Capture the cell that displays the provided text and extract its (x, y) central coordinate. 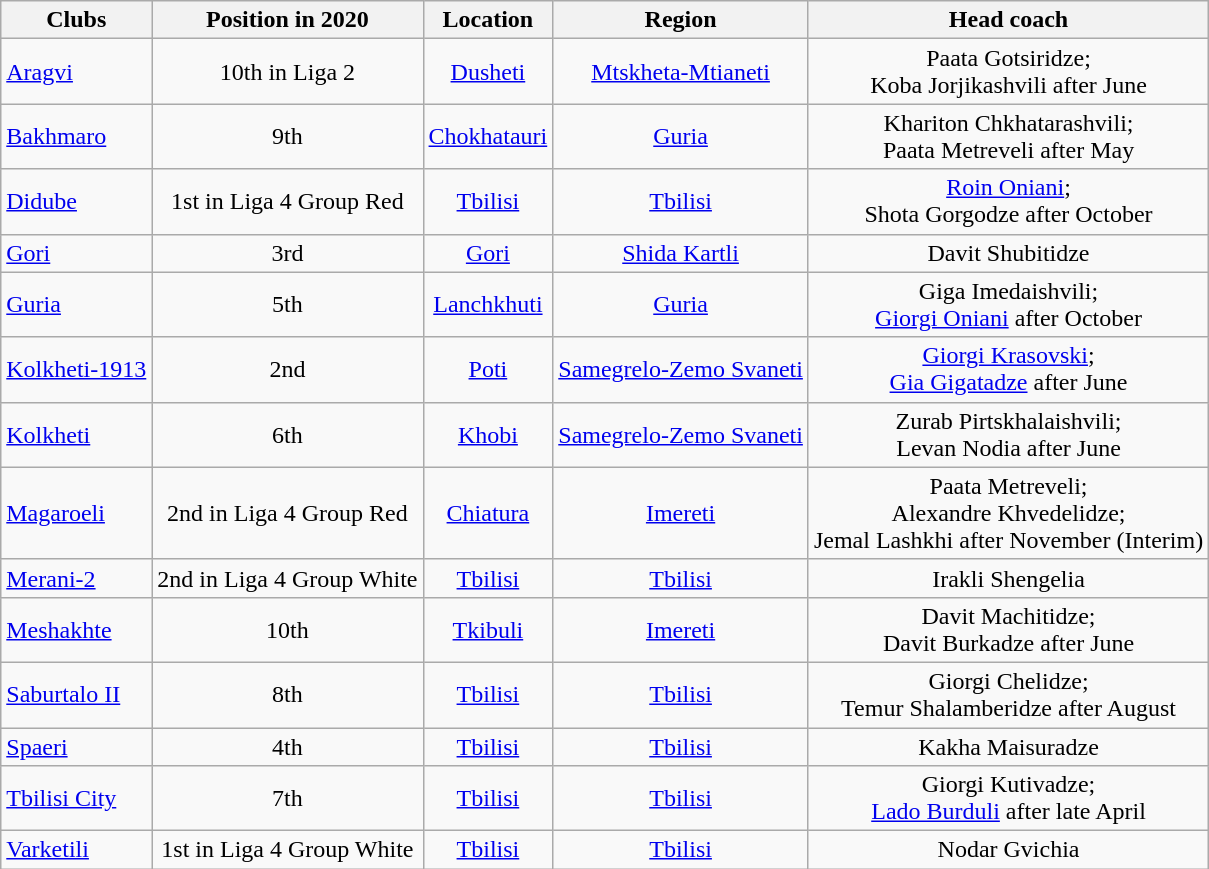
Giorgi Kutivadze; Lado Burduli after late April (1008, 798)
Meshakhte (76, 630)
Paata Gotsiridze; Koba Jorjikashvili after June (1008, 72)
Nodar Gvichia (1008, 850)
Paata Metreveli; Alexandre Khvedelidze; Jemal Lashkhi after November (Interim) (1008, 513)
Magaroeli (76, 513)
Khariton Chkhatarashvili; Paata Metreveli after May (1008, 136)
Head coach (1008, 20)
Chokhatauri (488, 136)
2nd in Liga 4 Group White (288, 578)
Davit Shubitidze (1008, 253)
Khobi (488, 434)
Position in 2020 (288, 20)
Zurab Pirtskhalaishvili; Levan Nodia after June (1008, 434)
Bakhmaro (76, 136)
Lanchkhuti (488, 304)
Region (681, 20)
10th (288, 630)
7th (288, 798)
Kolkheti (76, 434)
Chiatura (488, 513)
10th in Liga 2 (288, 72)
Spaeri (76, 747)
Mtskheta-Mtianeti (681, 72)
3rd (288, 253)
Tbilisi City (76, 798)
6th (288, 434)
2nd in Liga 4 Group Red (288, 513)
Giga Imedaishvili; Giorgi Oniani after October (1008, 304)
Tkibuli (488, 630)
1st in Liga 4 Group White (288, 850)
Varketili (76, 850)
Giorgi Chelidze; Temur Shalamberidze after August (1008, 694)
Saburtalo II (76, 694)
9th (288, 136)
Poti (488, 370)
1st in Liga 4 Group Red (288, 202)
Kakha Maisuradze (1008, 747)
5th (288, 304)
Clubs (76, 20)
Roin Oniani; Shota Gorgodze after October (1008, 202)
Kolkheti-1913 (76, 370)
Didube (76, 202)
Irakli Shengelia (1008, 578)
Dusheti (488, 72)
Shida Kartli (681, 253)
Davit Machitidze; Davit Burkadze after June (1008, 630)
Giorgi Krasovski; Gia Gigatadze after June (1008, 370)
4th (288, 747)
Merani-2 (76, 578)
2nd (288, 370)
Aragvi (76, 72)
Location (488, 20)
8th (288, 694)
